Provide the [x, y] coordinate of the cell's center where the given text is located.  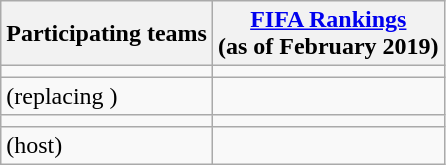
Participating teams [107, 34]
FIFA Rankings(as of February 2019) [328, 34]
(replacing ) [107, 96]
(host) [107, 145]
